Capture the cell that displays the provided text and extract its [x, y] central coordinate. 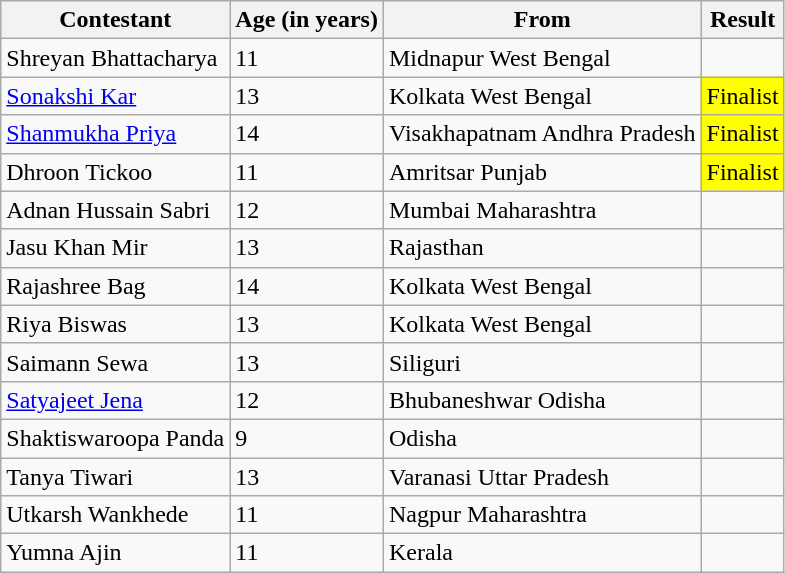
Amritsar Punjab [542, 172]
Visakhapatnam Andhra Pradesh [542, 134]
Sonakshi Kar [116, 96]
Age (in years) [307, 20]
Utkarsh Wankhede [116, 515]
Varanasi Uttar Pradesh [542, 477]
Midnapur West Bengal [542, 58]
Shaktiswaroopa Panda [116, 438]
Kerala [542, 553]
Tanya Tiwari [116, 477]
Rajasthan [542, 248]
Contestant [116, 20]
Yumna Ajin [116, 553]
Jasu Khan Mir [116, 248]
Bhubaneshwar Odisha [542, 400]
Adnan Hussain Sabri [116, 210]
Nagpur Maharashtra [542, 515]
Riya Biswas [116, 324]
Shreyan Bhattacharya [116, 58]
Siliguri [542, 362]
From [542, 20]
Shanmukha Priya [116, 134]
Saimann Sewa [116, 362]
Odisha [542, 438]
Rajashree Bag [116, 286]
Satyajeet Jena [116, 400]
Mumbai Maharashtra [542, 210]
Dhroon Tickoo [116, 172]
Result [742, 20]
9 [307, 438]
